Scan for the cell matching the given text and deliver its [x, y] coordinate at center. 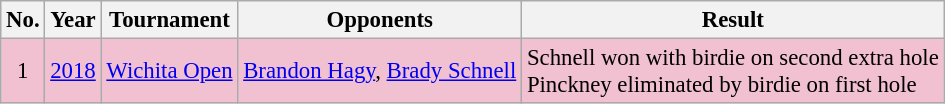
No. [23, 20]
1 [23, 72]
2018 [73, 72]
Opponents [380, 20]
Year [73, 20]
Brandon Hagy, Brady Schnell [380, 72]
Tournament [170, 20]
Result [733, 20]
Wichita Open [170, 72]
Schnell won with birdie on second extra holePinckney eliminated by birdie on first hole [733, 72]
